Capture the cell that displays the provided text and extract its (x, y) central coordinate. 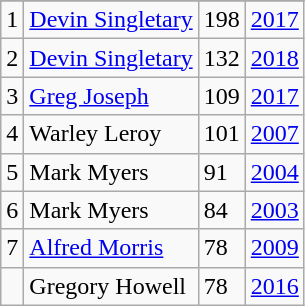
2007 (274, 134)
198 (222, 20)
91 (222, 172)
2016 (274, 286)
2009 (274, 248)
5 (12, 172)
132 (222, 58)
2003 (274, 210)
Greg Joseph (111, 96)
Warley Leroy (111, 134)
84 (222, 210)
3 (12, 96)
1 (12, 20)
Alfred Morris (111, 248)
4 (12, 134)
101 (222, 134)
Gregory Howell (111, 286)
109 (222, 96)
2018 (274, 58)
2004 (274, 172)
7 (12, 248)
2 (12, 58)
6 (12, 210)
